Return (X, Y) of the center of cell containing provided text 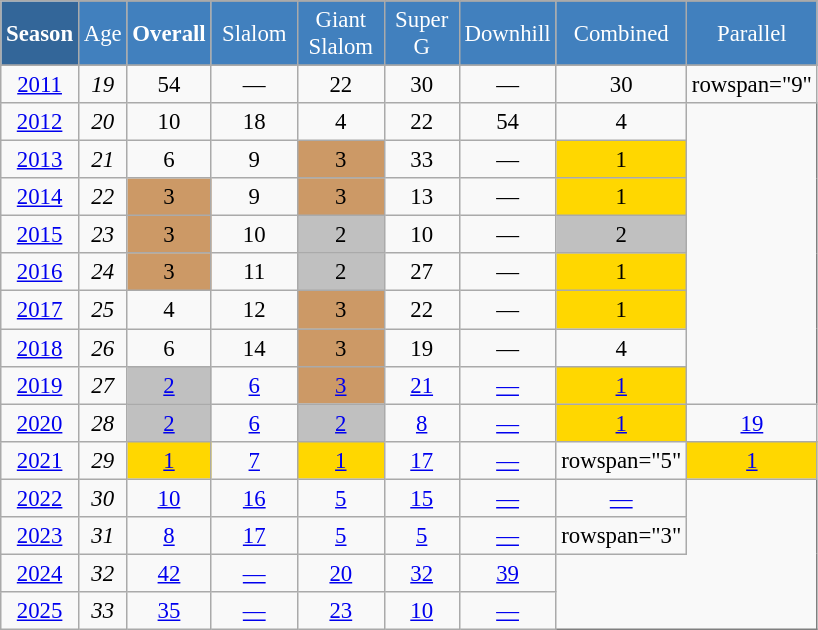
25 (102, 310)
16 (254, 498)
13 (422, 197)
2013 (40, 160)
24 (102, 273)
Super G (422, 34)
rowspan="9" (752, 85)
Giant Slalom (342, 34)
11 (254, 273)
28 (102, 423)
Season (40, 34)
2019 (40, 385)
2021 (40, 460)
2018 (40, 348)
Combined (622, 34)
15 (422, 498)
2023 (40, 536)
12 (254, 310)
2024 (40, 573)
7 (254, 460)
2025 (40, 611)
rowspan="5" (622, 460)
rowspan="3" (622, 536)
2011 (40, 85)
26 (102, 348)
2020 (40, 423)
2016 (40, 273)
14 (254, 348)
39 (508, 573)
18 (254, 122)
31 (102, 536)
2022 (40, 498)
Overall (169, 34)
2012 (40, 122)
Downhill (508, 34)
Age (102, 34)
42 (169, 573)
2014 (40, 197)
2017 (40, 310)
29 (102, 460)
Slalom (254, 34)
Parallel (752, 34)
2015 (40, 235)
35 (169, 611)
